Output the [x, y] coordinate of the center of the cell containing the given text.  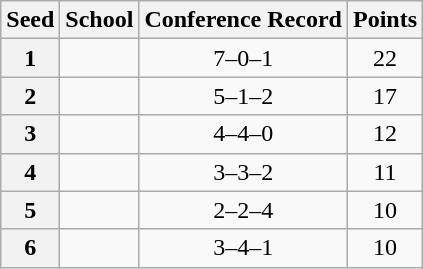
22 [384, 58]
School [100, 20]
5–1–2 [244, 96]
Conference Record [244, 20]
4 [30, 172]
4–4–0 [244, 134]
2 [30, 96]
12 [384, 134]
3–4–1 [244, 248]
6 [30, 248]
2–2–4 [244, 210]
Seed [30, 20]
Points [384, 20]
7–0–1 [244, 58]
3 [30, 134]
5 [30, 210]
11 [384, 172]
3–3–2 [244, 172]
1 [30, 58]
17 [384, 96]
